Find where the given text appears and provide that cell's center as (X, Y) coordinate. 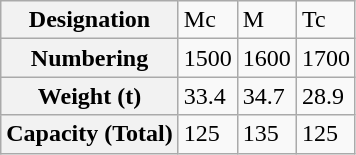
28.9 (326, 96)
1600 (266, 58)
Weight (t) (90, 96)
135 (266, 134)
Tc (326, 20)
M (266, 20)
34.7 (266, 96)
Mc (208, 20)
Capacity (Total) (90, 134)
1700 (326, 58)
1500 (208, 58)
Designation (90, 20)
33.4 (208, 96)
Numbering (90, 58)
